Find where the given text appears and provide that cell's center as [X, Y] coordinate. 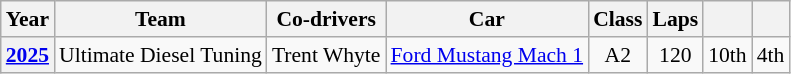
Ultimate Diesel Tuning [160, 55]
Co-drivers [326, 19]
A2 [618, 55]
Class [618, 19]
2025 [28, 55]
Year [28, 19]
Car [488, 19]
4th [771, 55]
10th [728, 55]
120 [675, 55]
Team [160, 19]
Laps [675, 19]
Ford Mustang Mach 1 [488, 55]
Trent Whyte [326, 55]
